Identify which cell holds the provided text, then report its (X, Y) central coordinate. 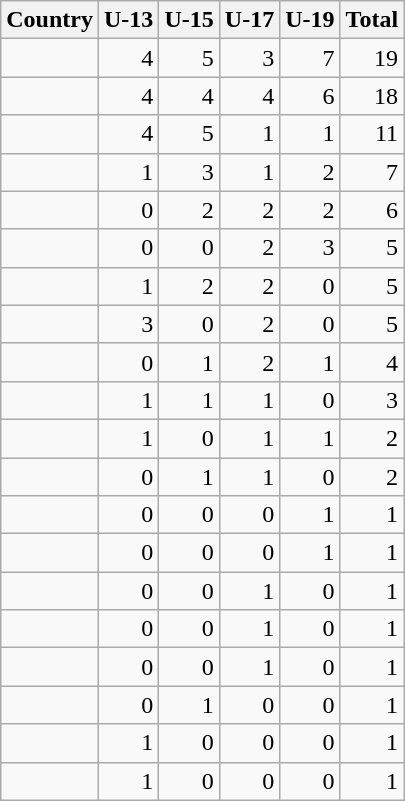
U-19 (310, 20)
U-17 (249, 20)
19 (372, 58)
U-13 (128, 20)
11 (372, 134)
U-15 (189, 20)
Total (372, 20)
Country (50, 20)
18 (372, 96)
